Locate the cell with the specified text and output its (x, y) center coordinate. 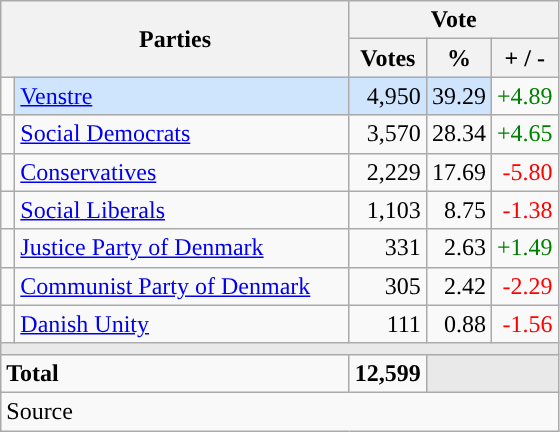
Social Liberals (182, 210)
1,103 (388, 210)
3,570 (388, 134)
111 (388, 324)
305 (388, 286)
-1.38 (524, 210)
Source (280, 411)
Justice Party of Denmark (182, 248)
+4.65 (524, 134)
Danish Unity (182, 324)
% (458, 58)
331 (388, 248)
Communist Party of Denmark (182, 286)
+4.89 (524, 96)
Conservatives (182, 172)
-2.29 (524, 286)
Total (176, 373)
-5.80 (524, 172)
Venstre (182, 96)
17.69 (458, 172)
2.63 (458, 248)
Social Democrats (182, 134)
Votes (388, 58)
8.75 (458, 210)
Vote (454, 20)
39.29 (458, 96)
+ / - (524, 58)
2,229 (388, 172)
28.34 (458, 134)
Parties (176, 39)
+1.49 (524, 248)
-1.56 (524, 324)
4,950 (388, 96)
2.42 (458, 286)
0.88 (458, 324)
12,599 (388, 373)
